Search for the cell housing the specified text and yield its (x, y) center coordinate. 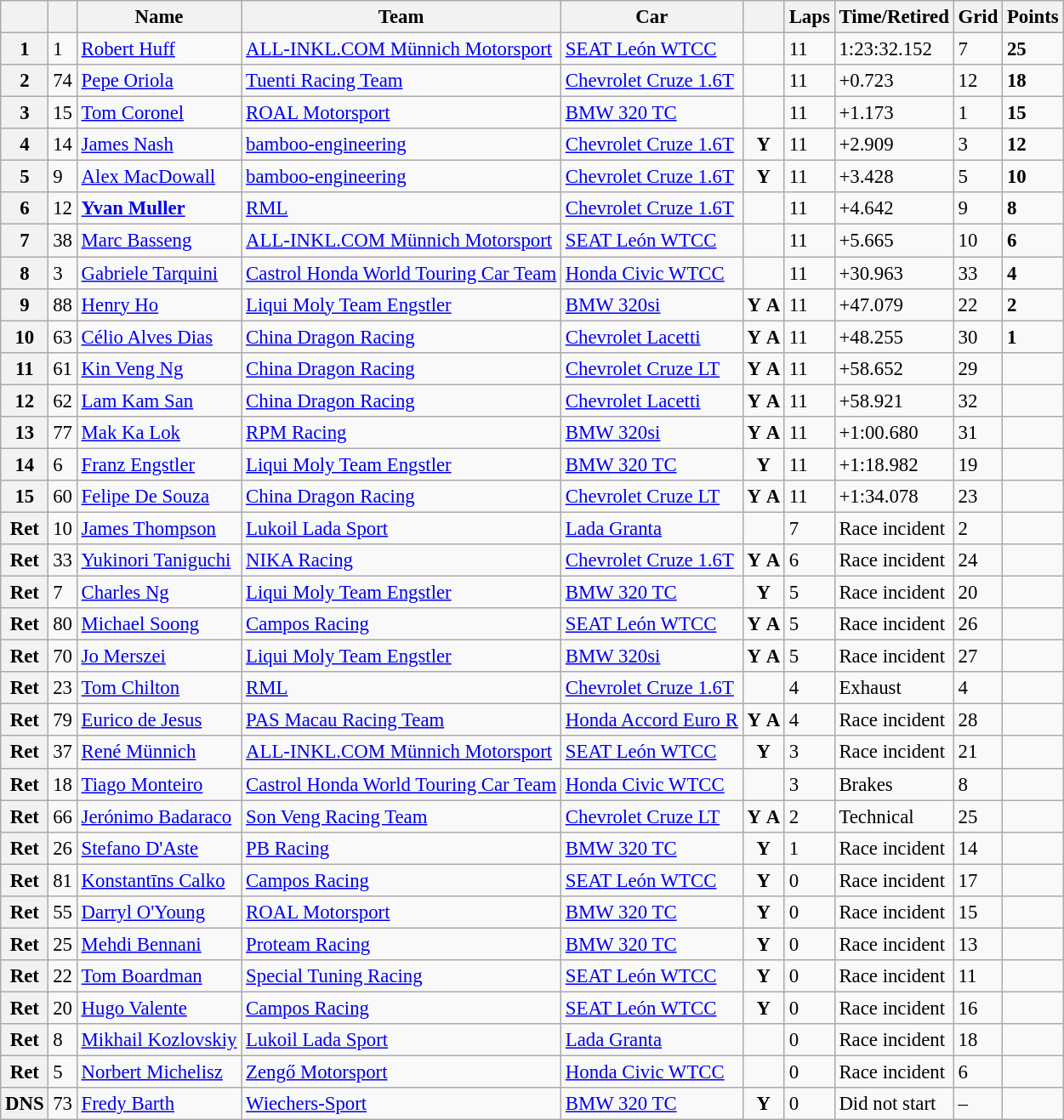
Alex MacDowall (158, 177)
Jerónimo Badaraco (158, 816)
21 (978, 753)
62 (63, 401)
Darryl O'Young (158, 912)
Kin Veng Ng (158, 368)
Tuenti Racing Team (401, 81)
Charles Ng (158, 593)
+1:34.078 (894, 497)
Konstantīns Calko (158, 880)
Robert Huff (158, 49)
32 (978, 401)
Exhaust (894, 688)
Points (1033, 17)
Stefano D'Aste (158, 848)
James Thompson (158, 528)
Tom Coronel (158, 113)
66 (63, 816)
Yvan Muller (158, 208)
Mak Ka Lok (158, 433)
Time/Retired (894, 17)
PB Racing (401, 848)
+58.921 (894, 401)
Brakes (894, 784)
Tom Boardman (158, 976)
+1:18.982 (894, 464)
René Münnich (158, 753)
63 (63, 337)
Technical (894, 816)
+0.723 (894, 81)
Célio Alves Dias (158, 337)
RPM Racing (401, 433)
19 (978, 464)
NIKA Racing (401, 560)
31 (978, 433)
Pepe Oriola (158, 81)
37 (63, 753)
+1.173 (894, 113)
Henry Ho (158, 304)
Franz Engstler (158, 464)
77 (63, 433)
Son Veng Racing Team (401, 816)
17 (978, 880)
Proteam Racing (401, 944)
+5.665 (894, 241)
+4.642 (894, 208)
88 (63, 304)
Did not start (894, 1104)
Wiechers-Sport (401, 1104)
24 (978, 560)
Grid (978, 17)
27 (978, 657)
60 (63, 497)
DNS (25, 1104)
Car (652, 17)
Yukinori Taniguchi (158, 560)
Honda Accord Euro R (652, 720)
Lam Kam San (158, 401)
55 (63, 912)
16 (978, 1008)
Gabriele Tarquini (158, 273)
80 (63, 624)
Jo Merszei (158, 657)
+2.909 (894, 145)
81 (63, 880)
74 (63, 81)
73 (63, 1104)
38 (63, 241)
Norbert Michelisz (158, 1072)
29 (978, 368)
Marc Basseng (158, 241)
Eurico de Jesus (158, 720)
+47.079 (894, 304)
– (978, 1104)
30 (978, 337)
Name (158, 17)
Michael Soong (158, 624)
Laps (810, 17)
+30.963 (894, 273)
Team (401, 17)
28 (978, 720)
Fredy Barth (158, 1104)
70 (63, 657)
Tiago Monteiro (158, 784)
Tom Chilton (158, 688)
+58.652 (894, 368)
79 (63, 720)
Hugo Valente (158, 1008)
Mehdi Bennani (158, 944)
Mikhail Kozlovskiy (158, 1040)
+48.255 (894, 337)
PAS Macau Racing Team (401, 720)
1:23:32.152 (894, 49)
+1:00.680 (894, 433)
Special Tuning Racing (401, 976)
Felipe De Souza (158, 497)
James Nash (158, 145)
61 (63, 368)
+3.428 (894, 177)
Zengő Motorsport (401, 1072)
